Identify which cell holds the provided text, then report its (x, y) central coordinate. 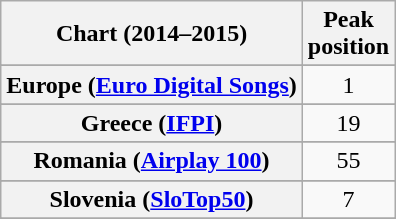
55 (348, 161)
Greece (IFPI) (152, 123)
Romania (Airplay 100) (152, 161)
Europe (Euro Digital Songs) (152, 85)
Slovenia (SloTop50) (152, 199)
19 (348, 123)
Chart (2014–2015) (152, 34)
7 (348, 199)
1 (348, 85)
Peakposition (348, 34)
